Pinpoint the cell where the given text exists, returning its (x, y) midpoint coordinate. 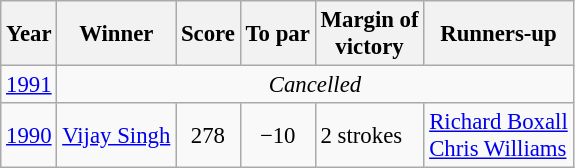
Richard Boxall Chris Williams (498, 136)
1990 (29, 136)
Cancelled (315, 85)
Winner (116, 34)
Vijay Singh (116, 136)
1991 (29, 85)
To par (278, 34)
−10 (278, 136)
2 strokes (370, 136)
Year (29, 34)
Score (208, 34)
278 (208, 136)
Margin ofvictory (370, 34)
Runners-up (498, 34)
